Extract the [X, Y] coordinate from the center of the cell holding the provided text.  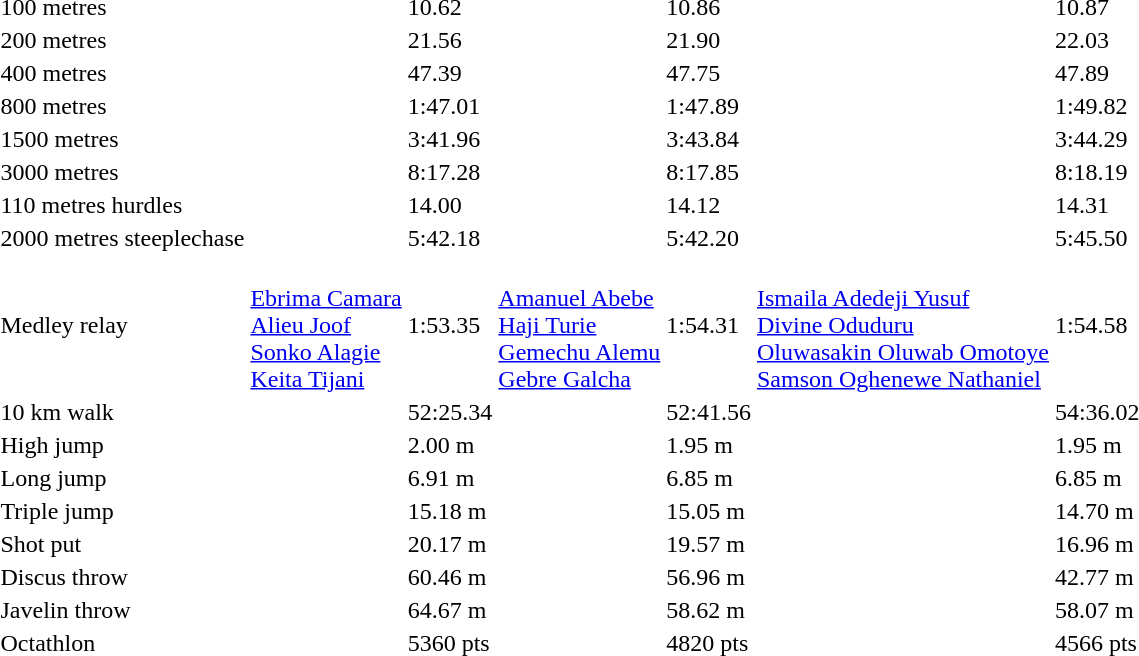
6.85 m [709, 478]
15.18 m [450, 511]
20.17 m [450, 544]
19.57 m [709, 544]
Amanuel AbebeHaji TurieGemechu AlemuGebre Galcha [580, 325]
Ebrima CamaraAlieu JoofSonko AlagieKeita Tijani [326, 325]
6.91 m [450, 478]
64.67 m [450, 610]
47.39 [450, 73]
Ismaila Adedeji YusufDivine OduduruOluwasakin Oluwab OmotoyeSamson Oghenewe Nathaniel [902, 325]
47.75 [709, 73]
56.96 m [709, 577]
52:25.34 [450, 412]
2.00 m [450, 445]
14.12 [709, 205]
21.56 [450, 40]
1:53.35 [450, 325]
1.95 m [709, 445]
3:41.96 [450, 139]
1:47.89 [709, 106]
8:17.28 [450, 172]
60.46 m [450, 577]
52:41.56 [709, 412]
1:47.01 [450, 106]
3:43.84 [709, 139]
58.62 m [709, 610]
21.90 [709, 40]
5:42.20 [709, 238]
15.05 m [709, 511]
8:17.85 [709, 172]
5:42.18 [450, 238]
14.00 [450, 205]
1:54.31 [709, 325]
